Return [X, Y] of the center of cell containing provided text 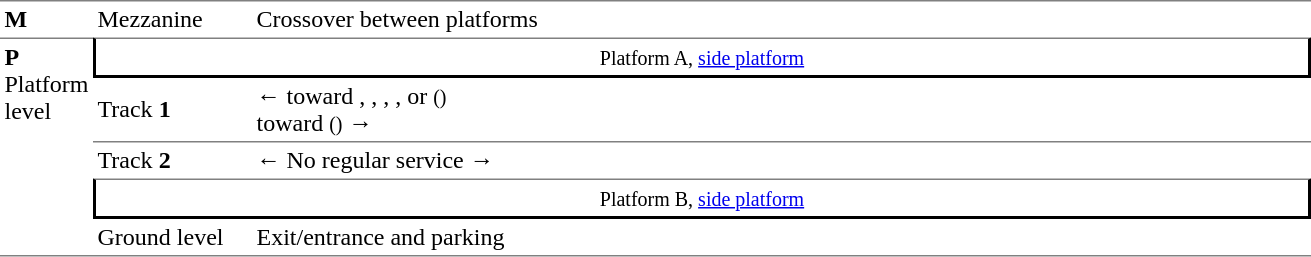
Track 1 [172, 110]
Platform A, side platform [702, 58]
Platform B, side platform [702, 198]
Exit/entrance and parking [782, 238]
← toward , , , , or () toward () → [782, 110]
Crossover between platforms [782, 19]
Track 2 [172, 160]
← No regular service → [782, 160]
PPlatform level [46, 148]
M [46, 19]
Mezzanine [172, 19]
Ground level [172, 238]
